Detect which cell encompasses the target text, then output its (x, y) center coordinate. 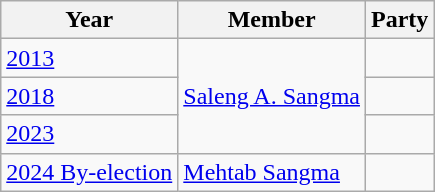
Party (399, 20)
Member (272, 20)
2013 (90, 58)
2023 (90, 134)
2018 (90, 96)
Saleng A. Sangma (272, 96)
Year (90, 20)
Mehtab Sangma (272, 172)
2024 By-election (90, 172)
